Identify which cell holds the provided text, then report its (X, Y) central coordinate. 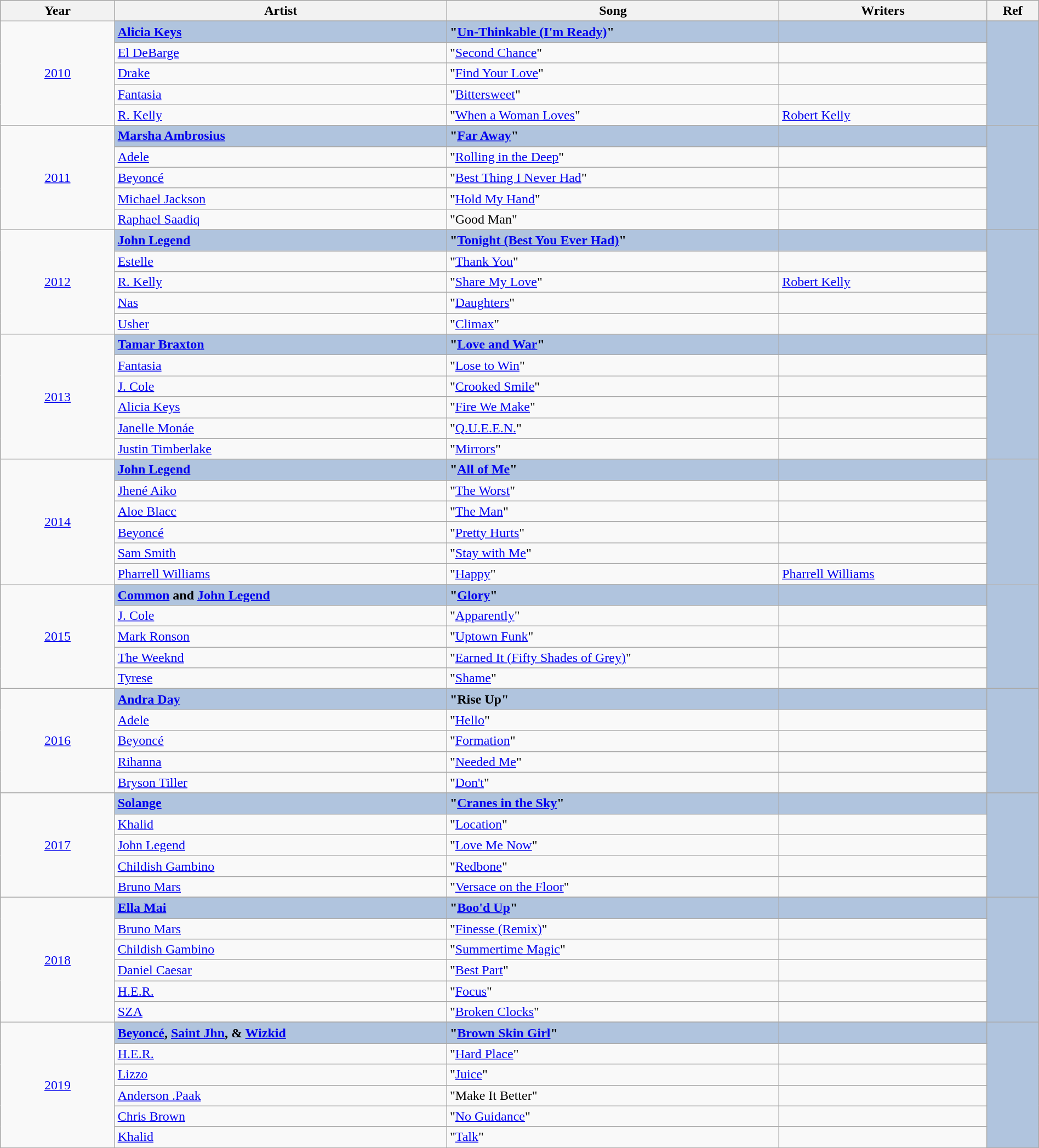
"Thank You" (613, 261)
"Hello" (613, 720)
"Hard Place" (613, 1054)
"Pretty Hurts" (613, 532)
2010 (58, 73)
"Climax" (613, 324)
"Lose to Win" (613, 365)
"No Guidance" (613, 1116)
"Location" (613, 824)
Drake (281, 73)
"The Man" (613, 511)
"Glory" (613, 595)
Raphael Saadiq (281, 219)
Andra Day (281, 699)
El DeBarge (281, 53)
Mark Ronson (281, 637)
2017 (58, 845)
"Bittersweet" (613, 94)
Sam Smith (281, 553)
"Tonight (Best You Ever Had)" (613, 240)
"Cranes in the Sky" (613, 803)
"Apparently" (613, 616)
"Formation" (613, 741)
"Good Man" (613, 219)
The Weeknd (281, 658)
Nas (281, 303)
"When a Woman Loves" (613, 115)
2013 (58, 397)
Artist (281, 11)
Jhené Aiko (281, 490)
"Mirrors" (613, 449)
Ella Mai (281, 907)
"Share My Love" (613, 282)
"Hold My Hand" (613, 198)
"Brown Skin Girl" (613, 1033)
"Un-Thinkable (I'm Ready)" (613, 32)
"Find Your Love" (613, 73)
Aloe Blacc (281, 511)
Chris Brown (281, 1116)
"Love and War" (613, 345)
"Versace on the Floor" (613, 887)
Daniel Caesar (281, 970)
Rihanna (281, 762)
2014 (58, 522)
"Needed Me" (613, 762)
2015 (58, 636)
"Earned It (Fifty Shades of Grey)" (613, 658)
"Rolling in the Deep" (613, 157)
Common and John Legend (281, 595)
Ref (1013, 11)
"Best Part" (613, 970)
Marsha Ambrosius (281, 136)
Justin Timberlake (281, 449)
"Best Thing I Never Had" (613, 178)
"The Worst" (613, 490)
"Talk" (613, 1137)
SZA (281, 1012)
"Shame" (613, 678)
"Juice" (613, 1075)
"Fire We Make" (613, 407)
Michael Jackson (281, 198)
"Second Chance" (613, 53)
"Finesse (Remix)" (613, 929)
"Broken Clocks" (613, 1012)
2016 (58, 741)
Bryson Tiller (281, 783)
Anderson .Paak (281, 1095)
Writers (883, 11)
2011 (58, 178)
Usher (281, 324)
"Don't" (613, 783)
"Make It Better" (613, 1095)
"All of Me" (613, 470)
2012 (58, 282)
Estelle (281, 261)
Solange (281, 803)
Beyoncé, Saint Jhn, & Wizkid (281, 1033)
Tamar Braxton (281, 345)
Lizzo (281, 1075)
"Rise Up" (613, 699)
"Redbone" (613, 866)
Year (58, 11)
"Summertime Magic" (613, 950)
Tyrese (281, 678)
"Q.U.E.E.N." (613, 428)
2018 (58, 959)
"Love Me Now" (613, 845)
"Uptown Funk" (613, 637)
Janelle Monáe (281, 428)
"Stay with Me" (613, 553)
Song (613, 11)
"Daughters" (613, 303)
2019 (58, 1085)
"Crooked Smile" (613, 386)
"Focus" (613, 991)
"Far Away" (613, 136)
"Happy" (613, 574)
"Boo'd Up" (613, 907)
